Return [X, Y] of the center of cell containing provided text 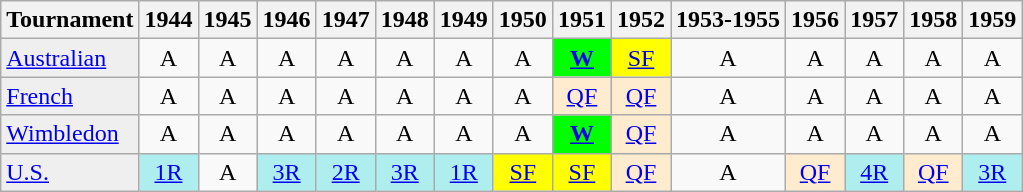
Australian [70, 58]
4R [874, 172]
1948 [404, 20]
1951 [582, 20]
1952 [640, 20]
1945 [228, 20]
1944 [168, 20]
1956 [816, 20]
1958 [934, 20]
Wimbledon [70, 134]
2R [346, 172]
1947 [346, 20]
French [70, 96]
1949 [464, 20]
1953-1955 [728, 20]
1959 [992, 20]
U.S. [70, 172]
1950 [522, 20]
1946 [286, 20]
1957 [874, 20]
Tournament [70, 20]
